Identify which cell holds the provided text, then report its (X, Y) central coordinate. 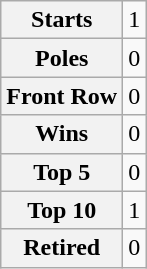
Poles (62, 58)
Starts (62, 20)
Wins (62, 134)
Front Row (62, 96)
Top 5 (62, 172)
Top 10 (62, 210)
Retired (62, 248)
